Detect which cell encompasses the target text, then output its (x, y) center coordinate. 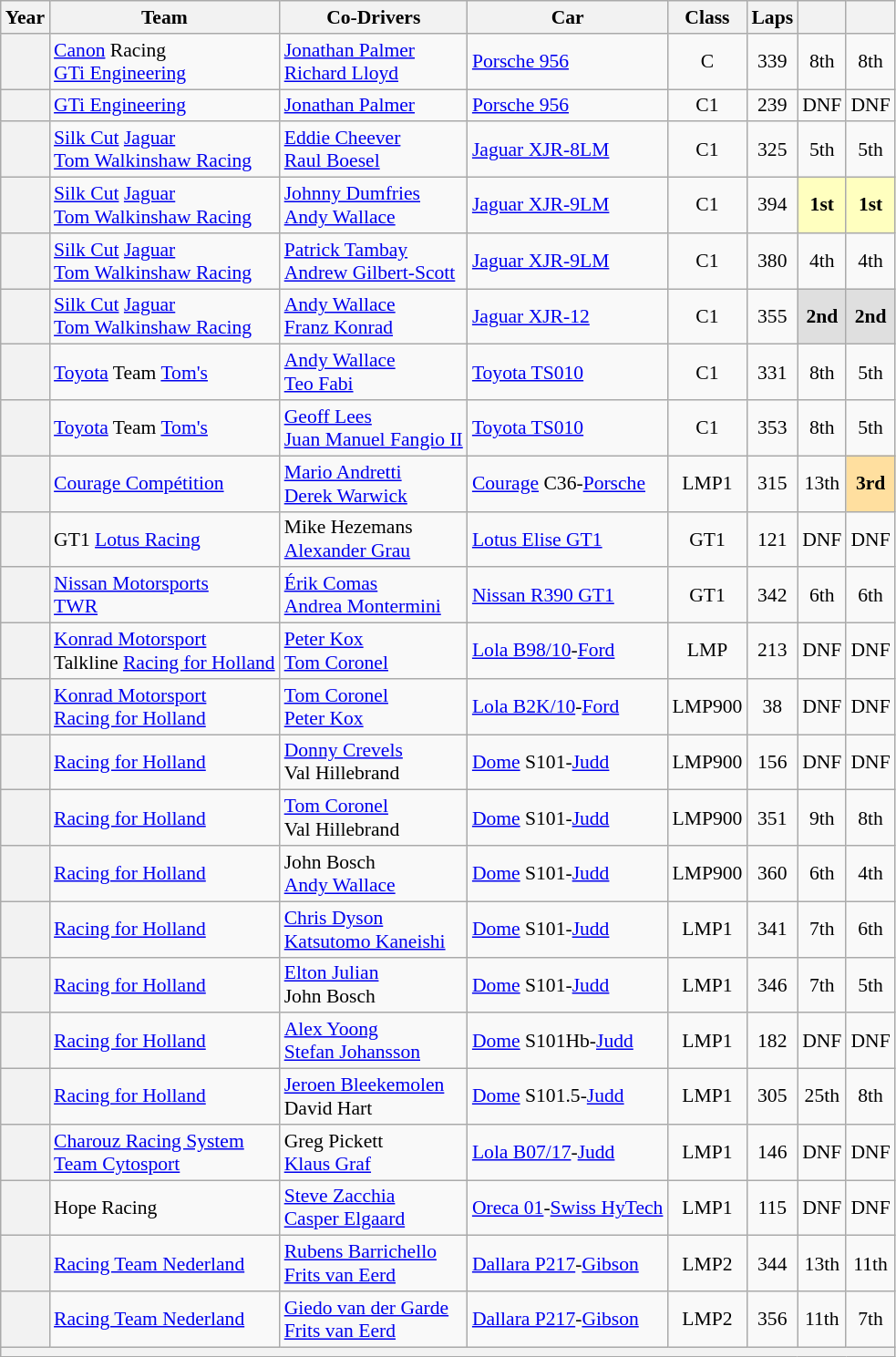
Andy Wallace Teo Fabi (374, 372)
115 (772, 1208)
121 (772, 540)
Rubens Barrichello Frits van Eerd (374, 1263)
Nissan Motorsports TWR (164, 596)
Lotus Elise GT1 (568, 540)
353 (772, 428)
Mike Hezemans Alexander Grau (374, 540)
Year (26, 17)
Konrad Motorsport Racing for Holland (164, 707)
Mario Andretti Derek Warwick (374, 483)
Lola B2K/10-Ford (568, 707)
341 (772, 930)
Johnny Dumfries Andy Wallace (374, 206)
25th (822, 1097)
315 (772, 483)
182 (772, 1041)
Jaguar XJR-12 (568, 317)
Jonathan Palmer Richard Lloyd (374, 62)
305 (772, 1097)
C (707, 62)
Lola B98/10-Ford (568, 651)
339 (772, 62)
GT1 Lotus Racing (164, 540)
213 (772, 651)
Oreca 01-Swiss HyTech (568, 1208)
GTi Engineering (164, 106)
Team (164, 17)
3rd (870, 483)
Dome S101Hb-Judd (568, 1041)
346 (772, 984)
146 (772, 1152)
Alex Yoong Stefan Johansson (374, 1041)
325 (772, 149)
156 (772, 762)
Donny Crevels Val Hillebrand (374, 762)
Charouz Racing System Team Cytosport (164, 1152)
Andy Wallace Franz Konrad (374, 317)
Dome S101.5-Judd (568, 1097)
Tom Coronel Val Hillebrand (374, 818)
Tom Coronel Peter Kox (374, 707)
394 (772, 206)
380 (772, 261)
Laps (772, 17)
Class (707, 17)
342 (772, 596)
Peter Kox Tom Coronel (374, 651)
Nissan R390 GT1 (568, 596)
Geoff Lees Juan Manuel Fangio II (374, 428)
356 (772, 1320)
Chris Dyson Katsutomo Kaneishi (374, 930)
Jeroen Bleekemolen David Hart (374, 1097)
Lola B07/17-Judd (568, 1152)
239 (772, 106)
Jonathan Palmer (374, 106)
Steve Zacchia Casper Elgaard (374, 1208)
Elton Julian John Bosch (374, 984)
38 (772, 707)
Érik Comas Andrea Montermini (374, 596)
360 (772, 873)
Canon Racing GTi Engineering (164, 62)
331 (772, 372)
Courage C36-Porsche (568, 483)
9th (822, 818)
Co-Drivers (374, 17)
Car (568, 17)
Giedo van der Garde Frits van Eerd (374, 1320)
Jaguar XJR-8LM (568, 149)
355 (772, 317)
LMP (707, 651)
Courage Compétition (164, 483)
Eddie Cheever Raul Boesel (374, 149)
John Bosch Andy Wallace (374, 873)
Patrick Tambay Andrew Gilbert-Scott (374, 261)
Konrad Motorsport Talkline Racing for Holland (164, 651)
Greg Pickett Klaus Graf (374, 1152)
Hope Racing (164, 1208)
351 (772, 818)
344 (772, 1263)
